Output the (X, Y) coordinate of the center of the cell containing the given text.  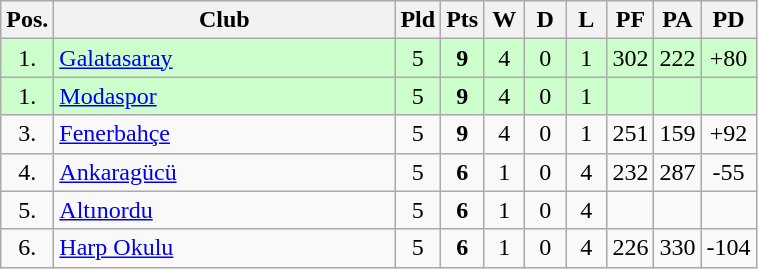
5. (28, 210)
222 (678, 58)
PD (728, 20)
-55 (728, 172)
251 (630, 134)
L (586, 20)
Fenerbahçe (224, 134)
W (504, 20)
302 (630, 58)
Modaspor (224, 96)
232 (630, 172)
Galatasaray (224, 58)
Altınordu (224, 210)
Harp Okulu (224, 248)
287 (678, 172)
159 (678, 134)
PF (630, 20)
Ankaragücü (224, 172)
+80 (728, 58)
3. (28, 134)
4. (28, 172)
Pld (418, 20)
PA (678, 20)
226 (630, 248)
Pos. (28, 20)
+92 (728, 134)
6. (28, 248)
Pts (462, 20)
330 (678, 248)
-104 (728, 248)
Club (224, 20)
D (546, 20)
